Provide the [X, Y] coordinate of the cell's center where the given text is located.  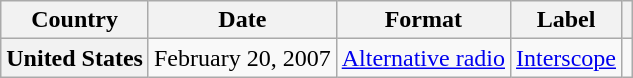
Label [566, 20]
United States [75, 58]
Date [242, 20]
Format [423, 20]
Alternative radio [423, 58]
Country [75, 20]
February 20, 2007 [242, 58]
Interscope [566, 58]
